Locate the cell with the specified text and output its (X, Y) center coordinate. 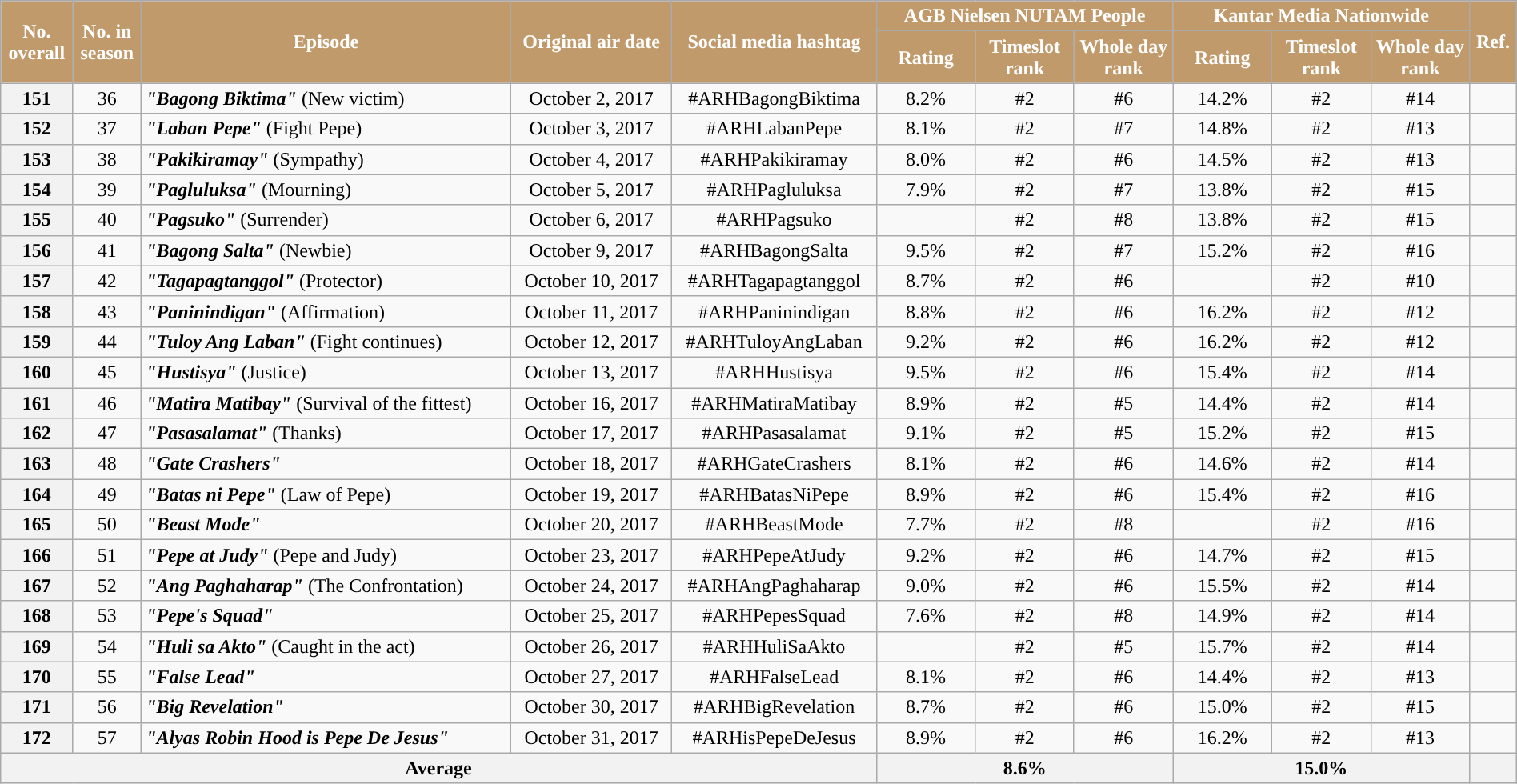
38 (107, 159)
156 (37, 250)
#ARHisPepeDeJesus (775, 738)
#ARHPaninindigan (775, 311)
154 (37, 190)
October 18, 2017 (591, 464)
"Big Revelation" (326, 707)
8.0% (926, 159)
168 (37, 616)
"Pakikiramay" (Sympathy) (326, 159)
October 17, 2017 (591, 434)
"Tagapagtanggol" (Protector) (326, 281)
October 31, 2017 (591, 738)
#ARHBeastMode (775, 525)
171 (37, 707)
#ARHPagsuko (775, 220)
51 (107, 555)
166 (37, 555)
Episode (326, 42)
167 (37, 586)
October 12, 2017 (591, 342)
48 (107, 464)
37 (107, 129)
160 (37, 372)
October 3, 2017 (591, 129)
52 (107, 586)
"Pepe's Squad" (326, 616)
Average (438, 768)
55 (107, 677)
163 (37, 464)
#ARHBagongSalta (775, 250)
Ref. (1493, 42)
50 (107, 525)
14.2% (1223, 98)
October 5, 2017 (591, 190)
162 (37, 434)
#ARHPasasalamat (775, 434)
7.9% (926, 190)
#ARHBagongBiktima (775, 98)
15.7% (1223, 646)
56 (107, 707)
October 27, 2017 (591, 677)
"Hustisya" (Justice) (326, 372)
"Batas ni Pepe" (Law of Pepe) (326, 494)
October 19, 2017 (591, 494)
47 (107, 434)
14.8% (1223, 129)
14.6% (1223, 464)
169 (37, 646)
#ARHLabanPepe (775, 129)
39 (107, 190)
14.9% (1223, 616)
45 (107, 372)
"Pagluluksa" (Mourning) (326, 190)
170 (37, 677)
"Pasasalamat" (Thanks) (326, 434)
Kantar Media Nationwide (1322, 16)
155 (37, 220)
#ARHAngPaghaharap (775, 586)
42 (107, 281)
7.6% (926, 616)
#ARHHustisya (775, 372)
159 (37, 342)
October 2, 2017 (591, 98)
14.5% (1223, 159)
October 25, 2017 (591, 616)
October 11, 2017 (591, 311)
36 (107, 98)
October 26, 2017 (591, 646)
Social media hashtag (775, 42)
8.2% (926, 98)
October 16, 2017 (591, 402)
#ARHFalseLead (775, 677)
"Alyas Robin Hood is Pepe De Jesus" (326, 738)
165 (37, 525)
9.0% (926, 586)
October 4, 2017 (591, 159)
October 9, 2017 (591, 250)
161 (37, 402)
"Gate Crashers" (326, 464)
#ARHMatiraMatibay (775, 402)
"Beast Mode" (326, 525)
8.6% (1024, 768)
"Paninindigan" (Affirmation) (326, 311)
54 (107, 646)
No.overall (37, 42)
57 (107, 738)
43 (107, 311)
8.8% (926, 311)
October 13, 2017 (591, 372)
15.5% (1223, 586)
"Matira Matibay" (Survival of the fittest) (326, 402)
#ARHTagapagtanggol (775, 281)
7.7% (926, 525)
#ARHPepesSquad (775, 616)
#ARHBatasNiPepe (775, 494)
October 24, 2017 (591, 586)
153 (37, 159)
157 (37, 281)
"Pepe at Judy" (Pepe and Judy) (326, 555)
40 (107, 220)
#10 (1420, 281)
46 (107, 402)
14.7% (1223, 555)
October 6, 2017 (591, 220)
#ARHHuliSaAkto (775, 646)
"Ang Paghaharap" (The Confrontation) (326, 586)
"Bagong Salta" (Newbie) (326, 250)
164 (37, 494)
Original air date (591, 42)
"Bagong Biktima" (New victim) (326, 98)
"Tuloy Ang Laban" (Fight continues) (326, 342)
49 (107, 494)
October 20, 2017 (591, 525)
October 10, 2017 (591, 281)
9.1% (926, 434)
#ARHTuloyAngLaban (775, 342)
AGB Nielsen NUTAM People (1024, 16)
"False Lead" (326, 677)
152 (37, 129)
#ARHPagluluksa (775, 190)
172 (37, 738)
"Laban Pepe" (Fight Pepe) (326, 129)
41 (107, 250)
151 (37, 98)
#ARHPepeAtJudy (775, 555)
October 23, 2017 (591, 555)
No. inseason (107, 42)
#ARHGateCrashers (775, 464)
"Pagsuko" (Surrender) (326, 220)
158 (37, 311)
October 30, 2017 (591, 707)
"Huli sa Akto" (Caught in the act) (326, 646)
44 (107, 342)
53 (107, 616)
#ARHBigRevelation (775, 707)
#ARHPakikiramay (775, 159)
